Identify which cell holds the provided text, then report its [X, Y] central coordinate. 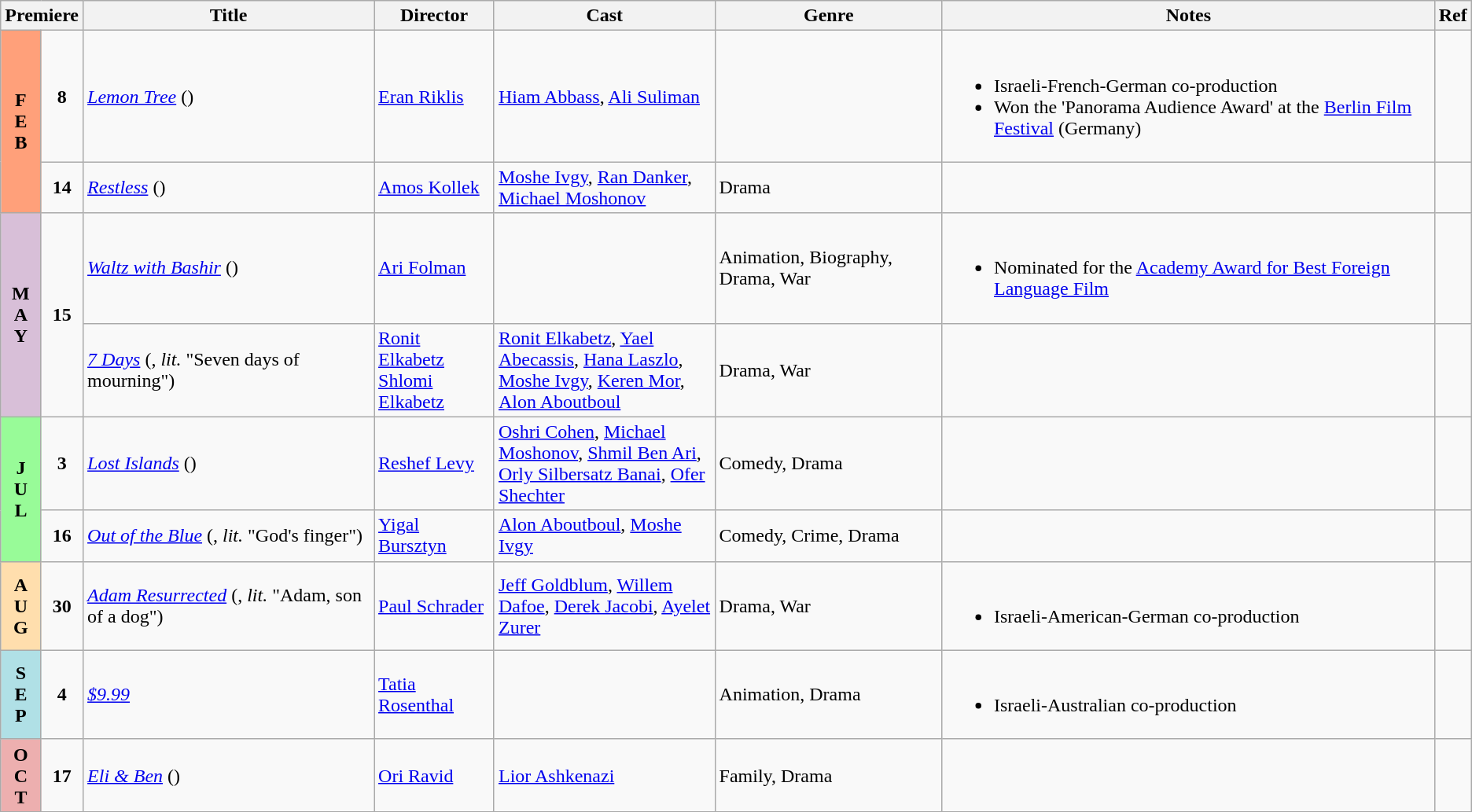
Moshe Ivgy, Ran Danker, Michael Moshonov [604, 187]
Waltz with Bashir () [229, 268]
Tatia Rosenthal [434, 695]
$9.99 [229, 695]
Israeli-French-German co-productionWon the 'Panorama Audience Award' at the Berlin Film Festival (Germany) [1188, 96]
Alon Aboutboul, Moshe Ivgy [604, 536]
Cast [604, 16]
14 [61, 187]
Eran Riklis [434, 96]
Ref [1453, 16]
Reshef Levy [434, 464]
Notes [1188, 16]
Comedy, Drama [829, 464]
Animation, Biography, Drama, War [829, 268]
Drama [829, 187]
30 [61, 605]
Ari Folman [434, 268]
Ori Ravid [434, 775]
3 [61, 464]
Jeff Goldblum, Willem Dafoe, Derek Jacobi, Ayelet Zurer [604, 605]
Nominated for the Academy Award for Best Foreign Language Film [1188, 268]
Oshri Cohen, Michael Moshonov, Shmil Ben Ari, Orly Silbersatz Banai, Ofer Shechter [604, 464]
Animation, Drama [829, 695]
17 [61, 775]
Genre [829, 16]
OCT [20, 775]
16 [61, 536]
Director [434, 16]
Family, Drama [829, 775]
Premiere [42, 16]
Lemon Tree () [229, 96]
Lior Ashkenazi [604, 775]
Ronit ElkabetzShlomi Elkabetz [434, 369]
FEB [20, 122]
8 [61, 96]
Paul Schrader [434, 605]
Restless () [229, 187]
4 [61, 695]
Eli & Ben () [229, 775]
Hiam Abbass, Ali Suliman [604, 96]
Adam Resurrected (, lit. "Adam, son of a dog") [229, 605]
Israeli-Australian co-production [1188, 695]
Out of the Blue (, lit. "God's finger") [229, 536]
Comedy, Crime, Drama [829, 536]
Yigal Bursztyn [434, 536]
AUG [20, 605]
Amos Kollek [434, 187]
Title [229, 16]
Israeli-American-German co-production [1188, 605]
Ronit Elkabetz, Yael Abecassis, Hana Laszlo, Moshe Ivgy, Keren Mor, Alon Aboutboul [604, 369]
JUL [20, 489]
7 Days (, lit. "Seven days of mourning") [229, 369]
MAY [20, 314]
15 [61, 314]
SEP [20, 695]
Lost Islands () [229, 464]
